Return [x, y] of the center of cell containing provided text 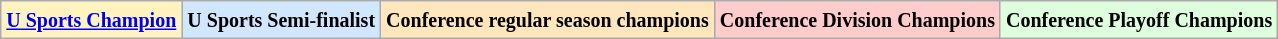
Conference Division Champions [857, 20]
Conference Playoff Champions [1138, 20]
U Sports Semi-finalist [282, 20]
U Sports Champion [92, 20]
Conference regular season champions [548, 20]
